Extract the (x, y) coordinate from the center of the cell holding the provided text.  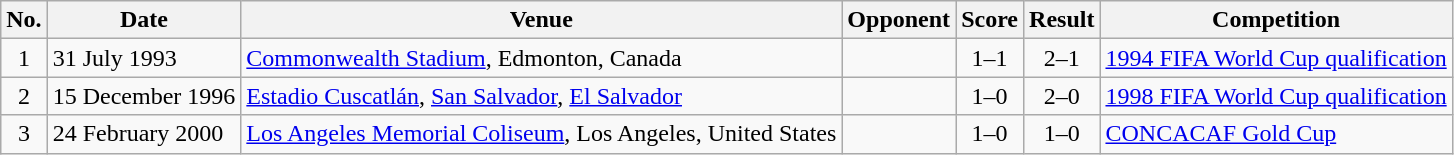
Venue (542, 20)
2 (24, 96)
1994 FIFA World Cup qualification (1276, 58)
31 July 1993 (144, 58)
Estadio Cuscatlán, San Salvador, El Salvador (542, 96)
24 February 2000 (144, 134)
Los Angeles Memorial Coliseum, Los Angeles, United States (542, 134)
CONCACAF Gold Cup (1276, 134)
1–1 (990, 58)
1 (24, 58)
Score (990, 20)
Date (144, 20)
15 December 1996 (144, 96)
1998 FIFA World Cup qualification (1276, 96)
Competition (1276, 20)
No. (24, 20)
3 (24, 134)
Opponent (899, 20)
2–0 (1062, 96)
Commonwealth Stadium, Edmonton, Canada (542, 58)
2–1 (1062, 58)
Result (1062, 20)
